Extract the (X, Y) coordinate from the center of the cell holding the provided text.  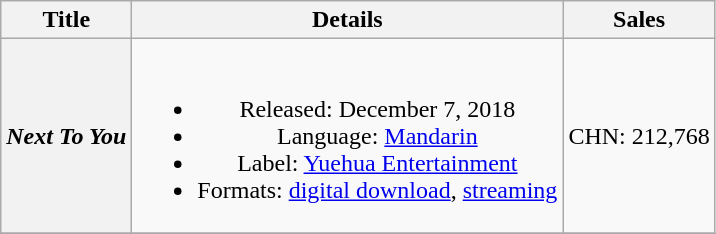
Title (66, 20)
Next To You (66, 136)
Details (348, 20)
Released: December 7, 2018Language: MandarinLabel: Yuehua EntertainmentFormats: digital download, streaming (348, 136)
Sales (639, 20)
CHN: 212,768 (639, 136)
